Capture the cell that displays the provided text and extract its (X, Y) central coordinate. 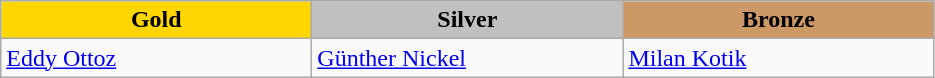
Gold (156, 20)
Milan Kotik (778, 58)
Silver (468, 20)
Bronze (778, 20)
Eddy Ottoz (156, 58)
Günther Nickel (468, 58)
